Detect which cell encompasses the target text, then output its [x, y] center coordinate. 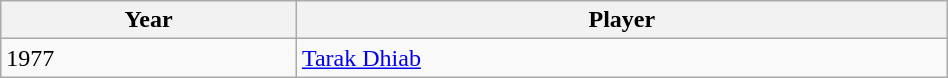
1977 [149, 58]
Tarak Dhiab [622, 58]
Year [149, 20]
Player [622, 20]
